Detect which cell encompasses the target text, then output its [x, y] center coordinate. 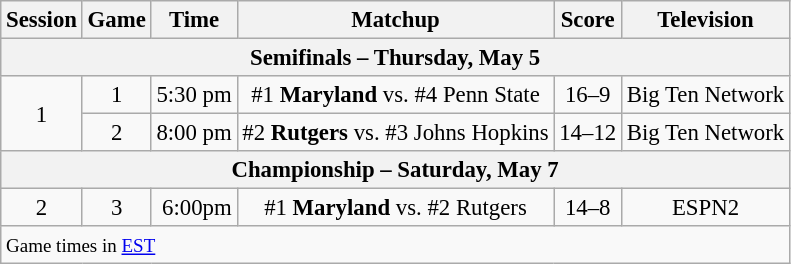
14–8 [588, 208]
3 [116, 208]
Championship – Saturday, May 7 [396, 170]
#1 Maryland vs. #4 Penn State [396, 95]
8:00 pm [194, 133]
Game times in EST [396, 245]
Score [588, 20]
Session [42, 20]
14–12 [588, 133]
Matchup [396, 20]
Semifinals – Thursday, May 5 [396, 58]
16–9 [588, 95]
6:00pm [194, 208]
Time [194, 20]
5:30 pm [194, 95]
Game [116, 20]
#1 Maryland vs. #2 Rutgers [396, 208]
Television [705, 20]
ESPN2 [705, 208]
#2 Rutgers vs. #3 Johns Hopkins [396, 133]
